Return the (X, Y) coordinate for the center point of the cell that contains the specified text.  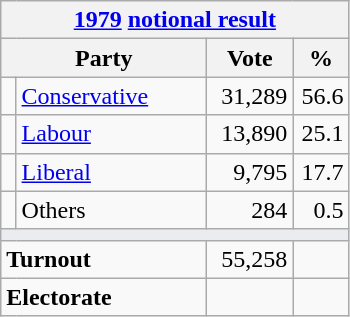
17.7 (321, 172)
Electorate (104, 297)
0.5 (321, 210)
284 (250, 210)
Conservative (112, 96)
56.6 (321, 96)
25.1 (321, 134)
55,258 (250, 259)
13,890 (250, 134)
% (321, 58)
1979 notional result (175, 20)
Liberal (112, 172)
31,289 (250, 96)
9,795 (250, 172)
Party (104, 58)
Turnout (104, 259)
Others (112, 210)
Labour (112, 134)
Vote (250, 58)
